Pinpoint the cell where the given text exists, returning its (x, y) midpoint coordinate. 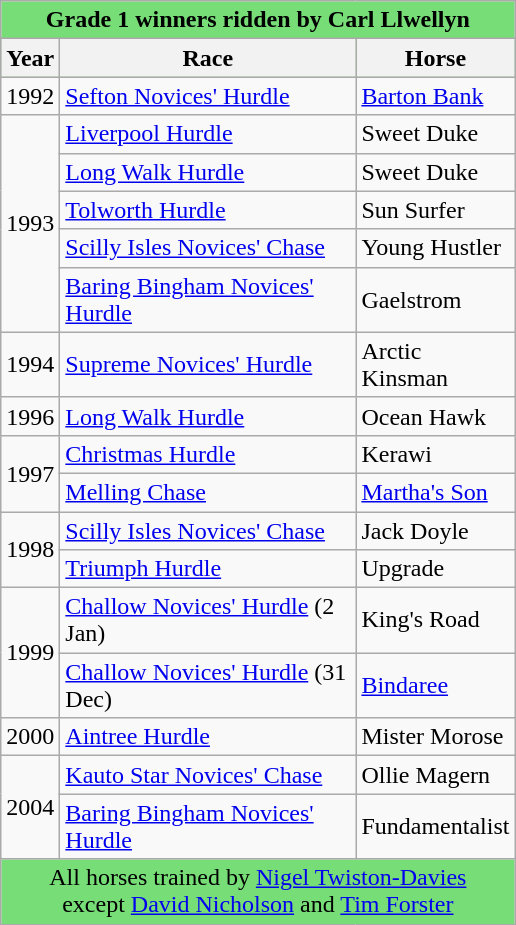
1993 (30, 224)
1998 (30, 550)
Fundamentalist (436, 826)
1999 (30, 653)
2000 (30, 737)
Horse (436, 58)
Sun Surfer (436, 210)
Mister Morose (436, 737)
Arctic Kinsman (436, 364)
Year (30, 58)
1992 (30, 96)
Melling Chase (208, 492)
Tolworth Hurdle (208, 210)
Liverpool Hurdle (208, 134)
Ollie Magern (436, 775)
Barton Bank (436, 96)
1997 (30, 473)
All horses trained by Nigel Twiston-Davies except David Nicholson and Tim Forster (258, 892)
Gaelstrom (436, 300)
Upgrade (436, 569)
Sefton Novices' Hurdle (208, 96)
Challow Novices' Hurdle (31 Dec) (208, 686)
King's Road (436, 620)
Jack Doyle (436, 531)
Martha's Son (436, 492)
1996 (30, 416)
Challow Novices' Hurdle (2 Jan) (208, 620)
Supreme Novices' Hurdle (208, 364)
Bindaree (436, 686)
Ocean Hawk (436, 416)
Aintree Hurdle (208, 737)
Christmas Hurdle (208, 454)
Triumph Hurdle (208, 569)
1994 (30, 364)
Kauto Star Novices' Chase (208, 775)
Young Hustler (436, 248)
Race (208, 58)
Kerawi (436, 454)
2004 (30, 808)
Grade 1 winners ridden by Carl Llwellyn (258, 20)
